Detect which cell encompasses the target text, then output its [x, y] center coordinate. 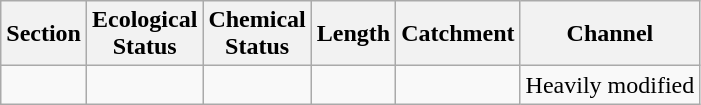
Heavily modified [610, 85]
Section [44, 34]
EcologicalStatus [144, 34]
ChemicalStatus [257, 34]
Catchment [458, 34]
Length [353, 34]
Channel [610, 34]
